Detect which cell encompasses the target text, then output its (x, y) center coordinate. 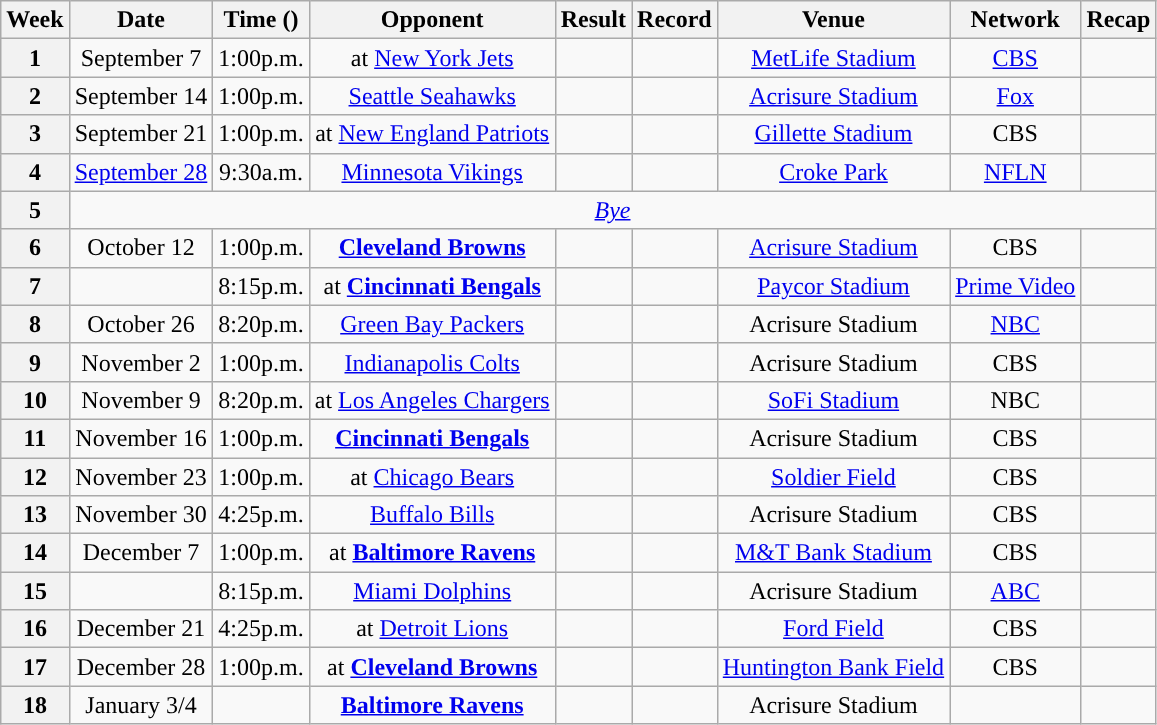
December 28 (141, 667)
at New York Jets (432, 58)
at Baltimore Ravens (432, 553)
9:30a.m. (261, 172)
Paycor Stadium (833, 286)
at Cleveland Browns (432, 667)
14 (35, 553)
Gillette Stadium (833, 134)
2 (35, 96)
Ford Field (833, 629)
Result (593, 20)
ABC (1016, 591)
at New England Patriots (432, 134)
11 (35, 438)
December 7 (141, 553)
Soldier Field (833, 477)
January 3/4 (141, 705)
Time () (261, 20)
Date (141, 20)
Opponent (432, 20)
September 14 (141, 96)
at Cincinnati Bengals (432, 286)
7 (35, 286)
Week (35, 20)
Bye (612, 210)
Prime Video (1016, 286)
Huntington Bank Field (833, 667)
18 (35, 705)
November 2 (141, 362)
Cleveland Browns (432, 248)
November 16 (141, 438)
10 (35, 400)
Baltimore Ravens (432, 705)
4 (35, 172)
Network (1016, 20)
October 12 (141, 248)
September 21 (141, 134)
November 30 (141, 515)
9 (35, 362)
November 23 (141, 477)
NFLN (1016, 172)
16 (35, 629)
5 (35, 210)
Croke Park (833, 172)
3 (35, 134)
Cincinnati Bengals (432, 438)
September 28 (141, 172)
Fox (1016, 96)
Seattle Seahawks (432, 96)
MetLife Stadium (833, 58)
Miami Dolphins (432, 591)
at Detroit Lions (432, 629)
Green Bay Packers (432, 324)
at Los Angeles Chargers (432, 400)
6 (35, 248)
September 7 (141, 58)
15 (35, 591)
Buffalo Bills (432, 515)
8 (35, 324)
Record (675, 20)
October 26 (141, 324)
M&T Bank Stadium (833, 553)
Recap (1118, 20)
at Chicago Bears (432, 477)
1 (35, 58)
December 21 (141, 629)
Indianapolis Colts (432, 362)
November 9 (141, 400)
12 (35, 477)
17 (35, 667)
SoFi Stadium (833, 400)
Minnesota Vikings (432, 172)
Venue (833, 20)
13 (35, 515)
